Search for the cell housing the specified text and yield its (X, Y) center coordinate. 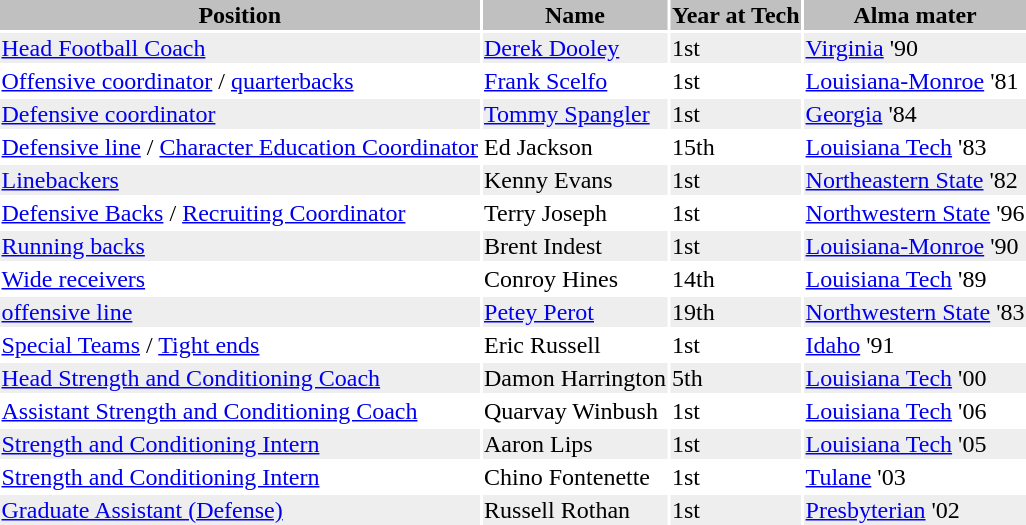
Chino Fontenette (576, 477)
Assistant Strength and Conditioning Coach (240, 411)
Northeastern State '82 (915, 180)
Year at Tech (736, 15)
Louisiana Tech '89 (915, 279)
Ed Jackson (576, 147)
Running backs (240, 246)
Position (240, 15)
Head Strength and Conditioning Coach (240, 378)
Louisiana-Monroe '90 (915, 246)
Georgia '84 (915, 114)
Petey Perot (576, 312)
Russell Rothan (576, 510)
Presbyterian '02 (915, 510)
Head Football Coach (240, 48)
Louisiana Tech '05 (915, 444)
19th (736, 312)
15th (736, 147)
Wide receivers (240, 279)
Conroy Hines (576, 279)
Defensive Backs / Recruiting Coordinator (240, 213)
Louisiana-Monroe '81 (915, 81)
Graduate Assistant (Defense) (240, 510)
Terry Joseph (576, 213)
Defensive coordinator (240, 114)
Alma mater (915, 15)
Louisiana Tech '06 (915, 411)
Defensive line / Character Education Coordinator (240, 147)
Idaho '91 (915, 345)
Frank Scelfo (576, 81)
Quarvay Winbush (576, 411)
Special Teams / Tight ends (240, 345)
Brent Indest (576, 246)
Kenny Evans (576, 180)
Northwestern State '96 (915, 213)
Eric Russell (576, 345)
Offensive coordinator / quarterbacks (240, 81)
Northwestern State '83 (915, 312)
Name (576, 15)
offensive line (240, 312)
Louisiana Tech '83 (915, 147)
Louisiana Tech '00 (915, 378)
Aaron Lips (576, 444)
Linebackers (240, 180)
14th (736, 279)
Derek Dooley (576, 48)
Damon Harrington (576, 378)
Virginia '90 (915, 48)
Tulane '03 (915, 477)
Tommy Spangler (576, 114)
5th (736, 378)
